Detect which cell encompasses the target text, then output its (X, Y) center coordinate. 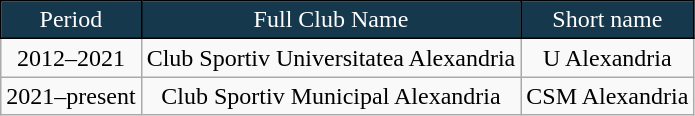
Club Sportiv Municipal Alexandria (331, 96)
2021–present (71, 96)
Club Sportiv Universitatea Alexandria (331, 58)
Full Club Name (331, 20)
2012–2021 (71, 58)
CSM Alexandria (608, 96)
Period (71, 20)
Short name (608, 20)
U Alexandria (608, 58)
